From the cell containing the given text, extract its center point as (X, Y) coordinate. 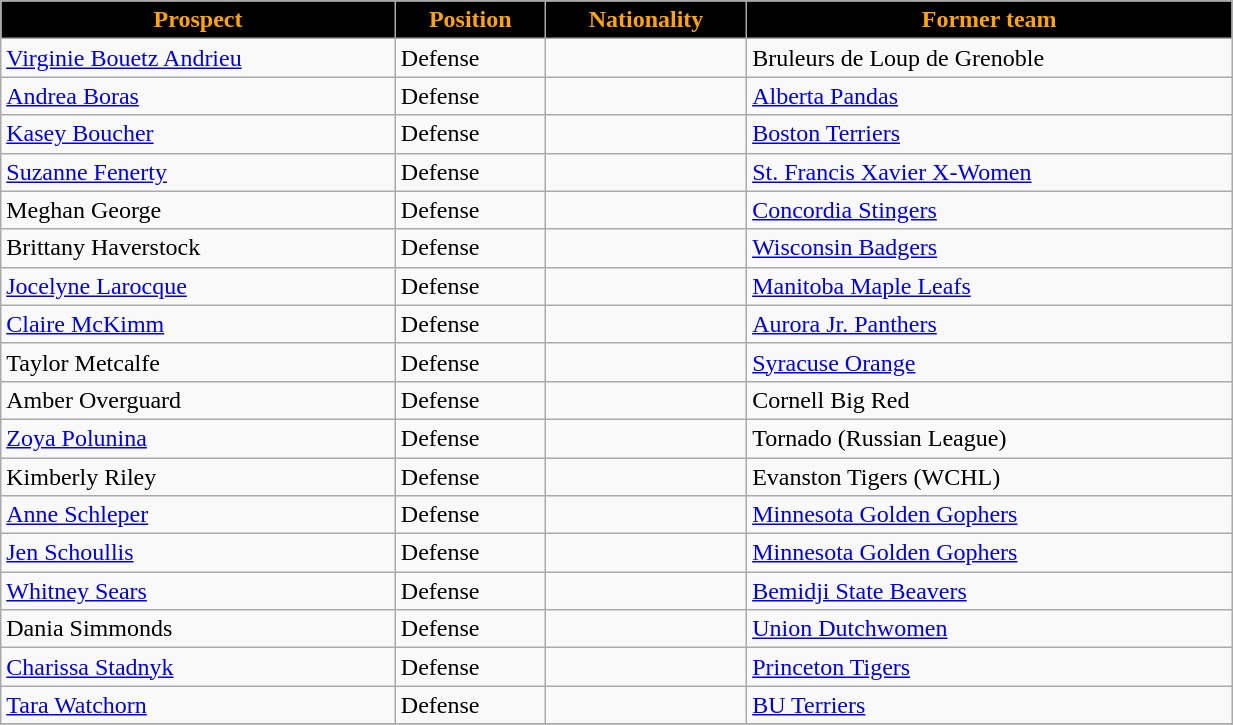
Boston Terriers (990, 134)
Wisconsin Badgers (990, 248)
Dania Simmonds (198, 629)
Former team (990, 20)
Evanston Tigers (WCHL) (990, 477)
Kasey Boucher (198, 134)
Manitoba Maple Leafs (990, 286)
Alberta Pandas (990, 96)
Andrea Boras (198, 96)
Suzanne Fenerty (198, 172)
Jocelyne Larocque (198, 286)
Syracuse Orange (990, 362)
Claire McKimm (198, 324)
Position (470, 20)
Concordia Stingers (990, 210)
Tara Watchorn (198, 705)
Jen Schoullis (198, 553)
Taylor Metcalfe (198, 362)
BU Terriers (990, 705)
Meghan George (198, 210)
Union Dutchwomen (990, 629)
Bruleurs de Loup de Grenoble (990, 58)
Zoya Polunina (198, 438)
Tornado (Russian League) (990, 438)
Prospect (198, 20)
Bemidji State Beavers (990, 591)
Amber Overguard (198, 400)
Anne Schleper (198, 515)
Princeton Tigers (990, 667)
Brittany Haverstock (198, 248)
Kimberly Riley (198, 477)
Cornell Big Red (990, 400)
Virginie Bouetz Andrieu (198, 58)
Charissa Stadnyk (198, 667)
St. Francis Xavier X-Women (990, 172)
Aurora Jr. Panthers (990, 324)
Whitney Sears (198, 591)
Nationality (646, 20)
